Capture the cell that displays the provided text and extract its [x, y] central coordinate. 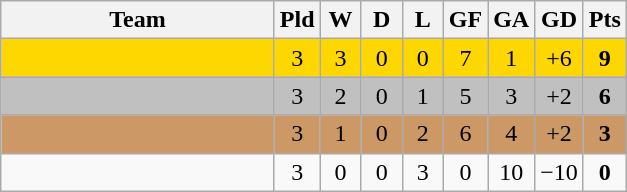
Pld [297, 20]
GF [465, 20]
−10 [560, 172]
4 [512, 134]
5 [465, 96]
+6 [560, 58]
W [340, 20]
GD [560, 20]
D [382, 20]
Team [138, 20]
L [422, 20]
10 [512, 172]
7 [465, 58]
Pts [604, 20]
9 [604, 58]
GA [512, 20]
